Capture the cell that displays the provided text and extract its [x, y] central coordinate. 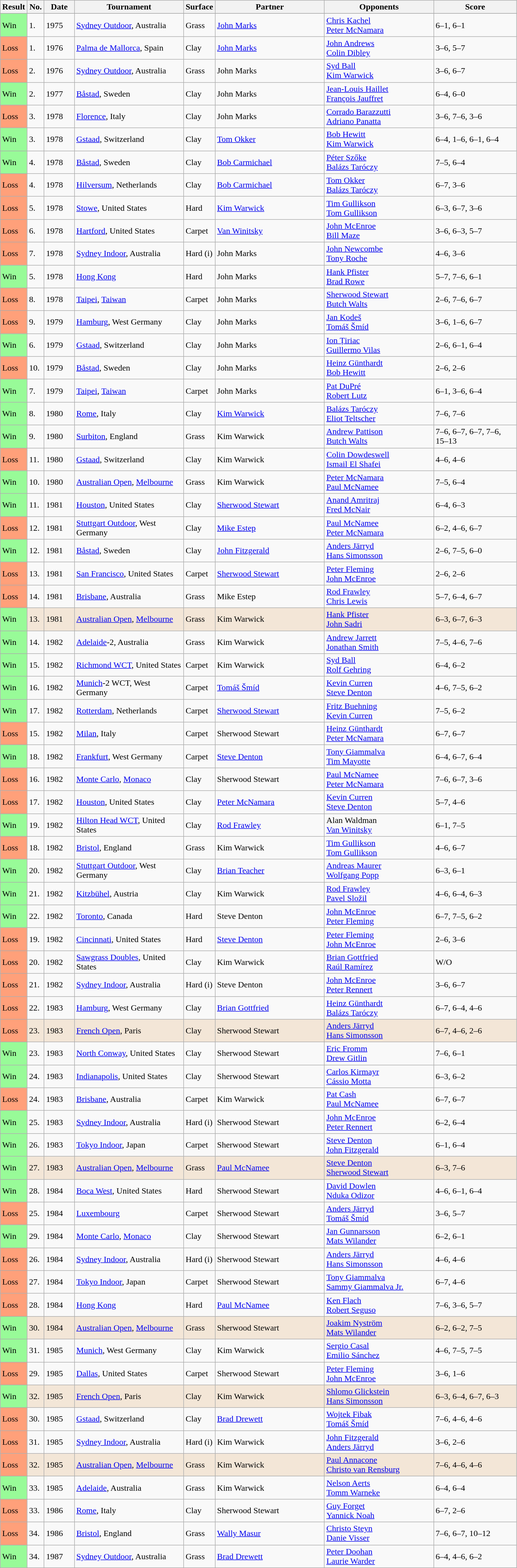
4–6, 6–1, 6–4 [475, 1191]
6–1, 7–5 [475, 825]
7–6, 6–7, 6–7, 7–6, 15–13 [475, 436]
Ion Țiriac Guillermo Vilas [379, 345]
3–6, 2–6 [475, 1442]
6–4, 1–6, 6–1, 6–4 [475, 139]
6–1, 6–4 [475, 1145]
Hank Pfister John Sadri [379, 619]
6–4, 6–2 [475, 665]
Tomáš Šmíd [270, 688]
5–7, 4–6 [475, 802]
7–6, 6–1 [475, 1054]
David Dowlen Nduka Odizor [379, 1191]
3–6, 6–3, 5–7 [475, 230]
Wojtek Fibak Tomáš Šmíd [379, 1419]
6–4, 6–7, 6–4 [475, 757]
6–3, 6–2 [475, 1076]
Hartford, United States [129, 230]
2–6, 7–6, 6–7 [475, 299]
Joakim Nyström Mats Wilander [379, 1328]
Luxembourg [129, 1213]
Hilton Head WCT, United States [129, 825]
Rotterdam, Netherlands [129, 711]
Paul Annacone Christo van Rensburg [379, 1465]
W/O [475, 962]
Tom Okker [270, 139]
6–3, 6–7, 3–6 [475, 208]
3–6, 1–6 [475, 1373]
Rod Frawley Pavel Složil [379, 894]
Balázs Taróczy Eliot Teltscher [379, 414]
5–7, 6–4, 6–7 [475, 596]
Hilversum, Netherlands [129, 185]
Anders Järryd Tomáš Šmíd [379, 1213]
Chris Kachel Peter McNamara [379, 25]
Anand Amritraj Fred McNair [379, 505]
4–6, 7–5, 6–2 [475, 688]
Nelson Aerts Tomm Warneke [379, 1488]
6–3, 6–7, 6–3 [475, 619]
Hank Pfister Brad Rowe [379, 276]
San Francisco, United States [129, 573]
Boca West, United States [129, 1191]
Adelaide-2, Australia [129, 642]
Wally Masur [270, 1534]
7–6, 6–7, 3–6 [475, 779]
Munich, West Germany [129, 1350]
Sherwood Stewart Butch Walts [379, 299]
6–7, 7–5, 6–2 [475, 916]
Sergio Casal Emilio Sánchez [379, 1350]
7–6, 6–7, 10–12 [475, 1534]
3–6, 1–6, 6–7 [475, 322]
Tom Okker Balázs Taróczy [379, 185]
6–1, 6–1 [475, 25]
John Newcombe Tony Roche [379, 254]
6–4, 4–6, 6–2 [475, 1556]
2–6, 6–1, 6–4 [475, 345]
Andrew Jarrett Jonathan Smith [379, 642]
Syd Ball Kim Warwick [379, 71]
6–3, 6–1 [475, 870]
6–4, 6–0 [475, 93]
Brian Teacher [270, 870]
John Fitzgerald Anders Järryd [379, 1442]
John Andrews Colin Dibley [379, 48]
Date [59, 7]
Palma de Mallorca, Spain [129, 48]
Brian Gottfried [270, 1007]
Result [14, 7]
5–7, 7–6, 6–1 [475, 276]
Bob Hewitt Kim Warwick [379, 139]
6–7, 3–6 [475, 185]
Surbiton, England [129, 436]
Brian Gottfried Raúl Ramírez [379, 962]
Florence, Italy [129, 117]
4–6, 7–5, 7–5 [475, 1350]
Guy Forget Yannick Noah [379, 1510]
Steve Denton Sherwood Stewart [379, 1168]
Syd Ball Rolf Gehring [379, 665]
Frankfurt, West Germany [129, 757]
Partner [270, 7]
Steve Denton John Fitzgerald [379, 1145]
7–5, 4–6, 7–6 [475, 642]
Van Winitsky [270, 230]
Pat Cash Paul McNamee [379, 1099]
Heinz Günthardt Peter McNamara [379, 733]
Rod Frawley [270, 825]
Tony Giammalva Sammy Giammalva Jr. [379, 1282]
Rod Frawley Chris Lewis [379, 596]
Ken Flach Robert Seguso [379, 1305]
7–6, 7–6 [475, 414]
6–2, 6–4 [475, 1122]
Heinz Günthardt Bob Hewitt [379, 368]
Cincinnati, United States [129, 939]
6–7, 4–6, 2–6 [475, 1031]
6–4, 6–4 [475, 1488]
1977 [59, 93]
1987 [59, 1556]
Corrado Barazzutti Adriano Panatta [379, 117]
No. [36, 7]
4–6, 6–4, 6–3 [475, 894]
Carlos Kirmayr Cássio Motta [379, 1076]
6–7, 4–6 [475, 1282]
Colin Dowdeswell Ismail El Shafei [379, 459]
Tony Giammalva Tim Mayotte [379, 757]
Dallas, United States [129, 1373]
Milan, Italy [129, 733]
Kitzbühel, Austria [129, 894]
6–7, 6–4, 4–6 [475, 1007]
4–6, 3–6 [475, 254]
6–1, 3–6, 6–4 [475, 391]
John McEnroe Bill Maze [379, 230]
7–5, 6–2 [475, 711]
4–6, 6–7 [475, 848]
Richmond WCT, United States [129, 665]
2–6, 7–5, 6–0 [475, 551]
Opponents [379, 7]
7–6, 3–6, 5–7 [475, 1305]
Pat DuPré Robert Lutz [379, 391]
Munich-2 WCT, West Germany [129, 688]
John McEnroe Peter Fleming [379, 916]
Andreas Maurer Wolfgang Popp [379, 870]
Jan Kodeš Tomáš Šmíd [379, 322]
6–2, 6–1 [475, 1236]
Heinz Günthardt Balázs Taróczy [379, 1007]
Fritz Buehning Kevin Curren [379, 711]
Peter Doohan Laurie Warder [379, 1556]
Adelaide, Australia [129, 1488]
Jan Gunnarsson Mats Wilander [379, 1236]
Alan Waldman Van Winitsky [379, 825]
1975 [59, 25]
Peter McNamara Paul McNamee [379, 482]
John Fitzgerald [270, 551]
Shlomo Glickstein Hans Simonsson [379, 1397]
Indianapolis, United States [129, 1076]
Score [475, 7]
6–2, 6–2, 7–5 [475, 1328]
Sawgrass Doubles, United States [129, 962]
Péter Szőke Balázs Taróczy [379, 162]
Tournament [129, 7]
Andrew Pattison Butch Walts [379, 436]
2–6, 3–6 [475, 939]
3–6, 7–6, 3–6 [475, 117]
Toronto, Canada [129, 916]
6–7, 2–6 [475, 1510]
Surface [199, 7]
Stowe, United States [129, 208]
6–3, 6–4, 6–7, 6–3 [475, 1397]
Jean-Louis Haillet François Jauffret [379, 93]
6–2, 4–6, 6–7 [475, 528]
6–4, 6–3 [475, 505]
Peter McNamara [270, 802]
North Conway, United States [129, 1054]
Christo Steyn Danie Visser [379, 1534]
6–3, 7–6 [475, 1168]
Eric Fromm Drew Gitlin [379, 1054]
